From the cell containing the given text, extract its center point as [x, y] coordinate. 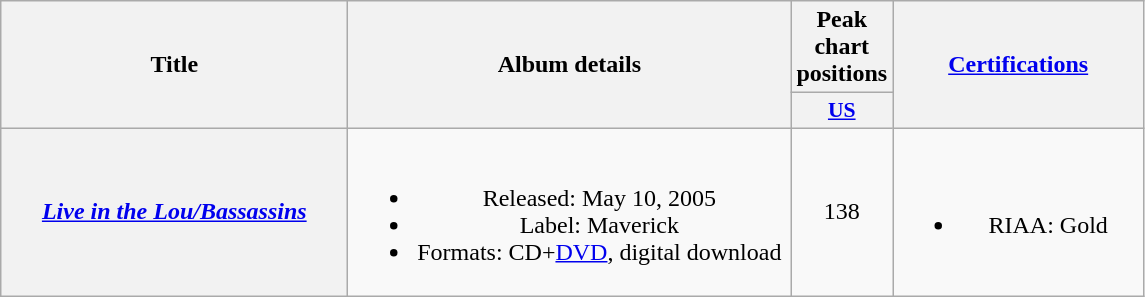
Certifications [1018, 65]
RIAA: Gold [1018, 212]
Released: May 10, 2005Label: MaverickFormats: CD+DVD, digital download [570, 212]
Title [174, 65]
Live in the Lou/Bassassins [174, 212]
138 [842, 212]
US [842, 111]
Album details [570, 65]
Peak chart positions [842, 47]
